Provide the (x, y) coordinate of the cell's center where the given text is located.  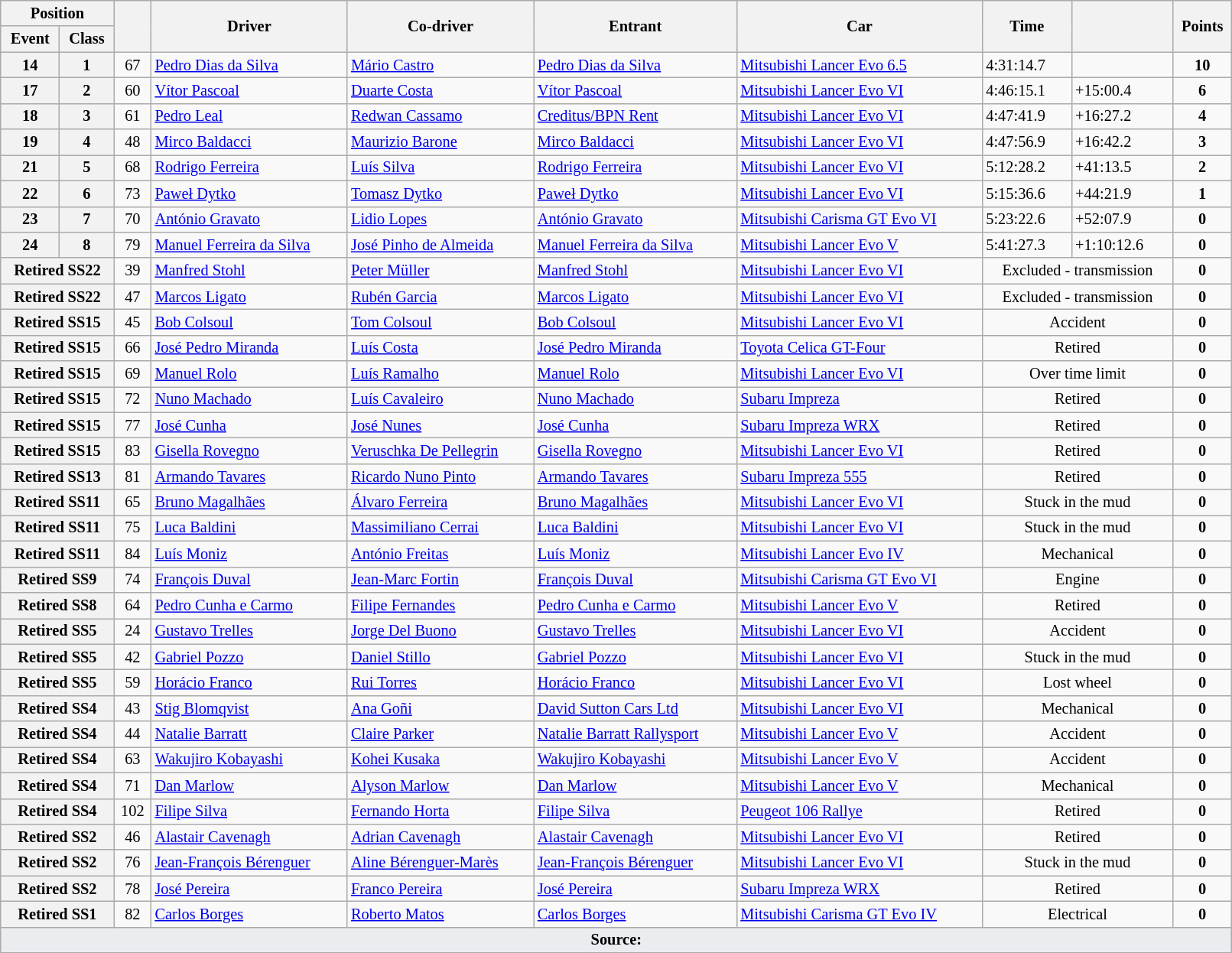
5 (87, 168)
Car (860, 26)
4:47:41.9 (1026, 116)
Luís Ramalho (440, 374)
71 (132, 785)
44 (132, 734)
102 (132, 812)
Peugeot 106 Rallye (860, 812)
66 (132, 348)
69 (132, 374)
5:23:22.6 (1026, 220)
Redwan Cassamo (440, 116)
Source: (616, 940)
81 (132, 476)
5:12:28.2 (1026, 168)
Event (31, 39)
39 (132, 271)
Co-driver (440, 26)
60 (132, 90)
António Freitas (440, 554)
83 (132, 450)
David Sutton Cars Ltd (635, 708)
Time (1026, 26)
+52:07.9 (1122, 220)
Álvaro Ferreira (440, 503)
14 (31, 65)
José Nunes (440, 425)
Daniel Stillo (440, 657)
Tomasz Dytko (440, 194)
Electrical (1077, 914)
Driver (249, 26)
48 (132, 142)
7 (87, 220)
73 (132, 194)
Claire Parker (440, 734)
76 (132, 863)
Adrian Cavenagh (440, 837)
+16:42.2 (1122, 142)
Retired SS8 (57, 605)
Ana Goñi (440, 708)
22 (31, 194)
Rui Torres (440, 682)
Duarte Costa (440, 90)
70 (132, 220)
79 (132, 245)
Peter Müller (440, 271)
Roberto Matos (440, 914)
Mitsubishi Lancer Evo 6.5 (860, 65)
19 (31, 142)
Jean-Marc Fortin (440, 580)
Subaru Impreza 555 (860, 476)
Tom Colsoul (440, 322)
Lost wheel (1077, 682)
Points (1202, 26)
Subaru Impreza (860, 399)
+16:27.2 (1122, 116)
Creditus/BPN Rent (635, 116)
Mário Castro (440, 65)
Jorge Del Buono (440, 631)
78 (132, 889)
Veruschka De Pellegrin (440, 450)
Entrant (635, 26)
Retired SS13 (57, 476)
Filipe Fernandes (440, 605)
Aline Bérenguer-Marès (440, 863)
Retired SS9 (57, 580)
5:41:27.3 (1026, 245)
+15:00.4 (1122, 90)
Natalie Barratt Rallysport (635, 734)
18 (31, 116)
Engine (1077, 580)
68 (132, 168)
64 (132, 605)
4:47:56.9 (1026, 142)
61 (132, 116)
Luís Silva (440, 168)
67 (132, 65)
5:15:36.6 (1026, 194)
Retired SS1 (57, 914)
+41:13.5 (1122, 168)
17 (31, 90)
Luís Cavaleiro (440, 399)
Fernando Horta (440, 812)
45 (132, 322)
Mitsubishi Lancer Evo IV (860, 554)
75 (132, 528)
Natalie Barratt (249, 734)
Kohei Kusaka (440, 759)
Lidio Lopes (440, 220)
Position (57, 13)
Ricardo Nuno Pinto (440, 476)
4:31:14.7 (1026, 65)
23 (31, 220)
Alyson Marlow (440, 785)
43 (132, 708)
+1:10:12.6 (1122, 245)
10 (1202, 65)
+44:21.9 (1122, 194)
4:46:15.1 (1026, 90)
63 (132, 759)
Stig Blomqvist (249, 708)
84 (132, 554)
Rubén Garcia (440, 297)
42 (132, 657)
José Pinho de Almeida (440, 245)
47 (132, 297)
82 (132, 914)
59 (132, 682)
65 (132, 503)
21 (31, 168)
Luís Costa (440, 348)
Mitsubishi Carisma GT Evo IV (860, 914)
Class (87, 39)
Toyota Celica GT-Four (860, 348)
46 (132, 837)
77 (132, 425)
Over time limit (1077, 374)
Pedro Leal (249, 116)
72 (132, 399)
Massimiliano Cerrai (440, 528)
Franco Pereira (440, 889)
8 (87, 245)
Maurizio Barone (440, 142)
74 (132, 580)
